Return the (X, Y) coordinate for the center point of the cell that contains the specified text.  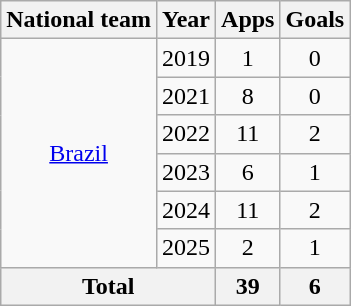
National team (79, 20)
2019 (186, 58)
Goals (315, 20)
Total (108, 286)
2021 (186, 96)
39 (248, 286)
2022 (186, 134)
2024 (186, 210)
Apps (248, 20)
2025 (186, 248)
2023 (186, 172)
Brazil (79, 153)
Year (186, 20)
8 (248, 96)
